Return [x, y] of the center of cell containing provided text 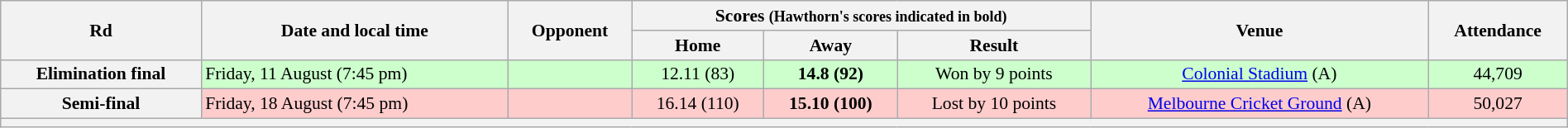
Venue [1260, 30]
Attendance [1498, 30]
Semi-final [101, 104]
Scores (Hawthorn's scores indicated in bold) [862, 16]
Elimination final [101, 74]
Colonial Stadium (A) [1260, 74]
Melbourne Cricket Ground (A) [1260, 104]
12.11 (83) [698, 74]
Friday, 18 August (7:45 pm) [354, 104]
Lost by 10 points [994, 104]
Date and local time [354, 30]
14.8 (92) [830, 74]
Opponent [569, 30]
Away [830, 45]
50,027 [1498, 104]
Result [994, 45]
44,709 [1498, 74]
16.14 (110) [698, 104]
Won by 9 points [994, 74]
Friday, 11 August (7:45 pm) [354, 74]
Home [698, 45]
15.10 (100) [830, 104]
Rd [101, 30]
